Detect which cell encompasses the target text, then output its [X, Y] center coordinate. 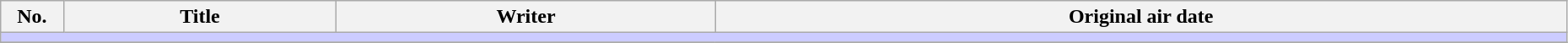
No. [32, 17]
Writer [526, 17]
Original air date [1140, 17]
Title [200, 17]
